Output the [x, y] coordinate of the center of the cell containing the given text.  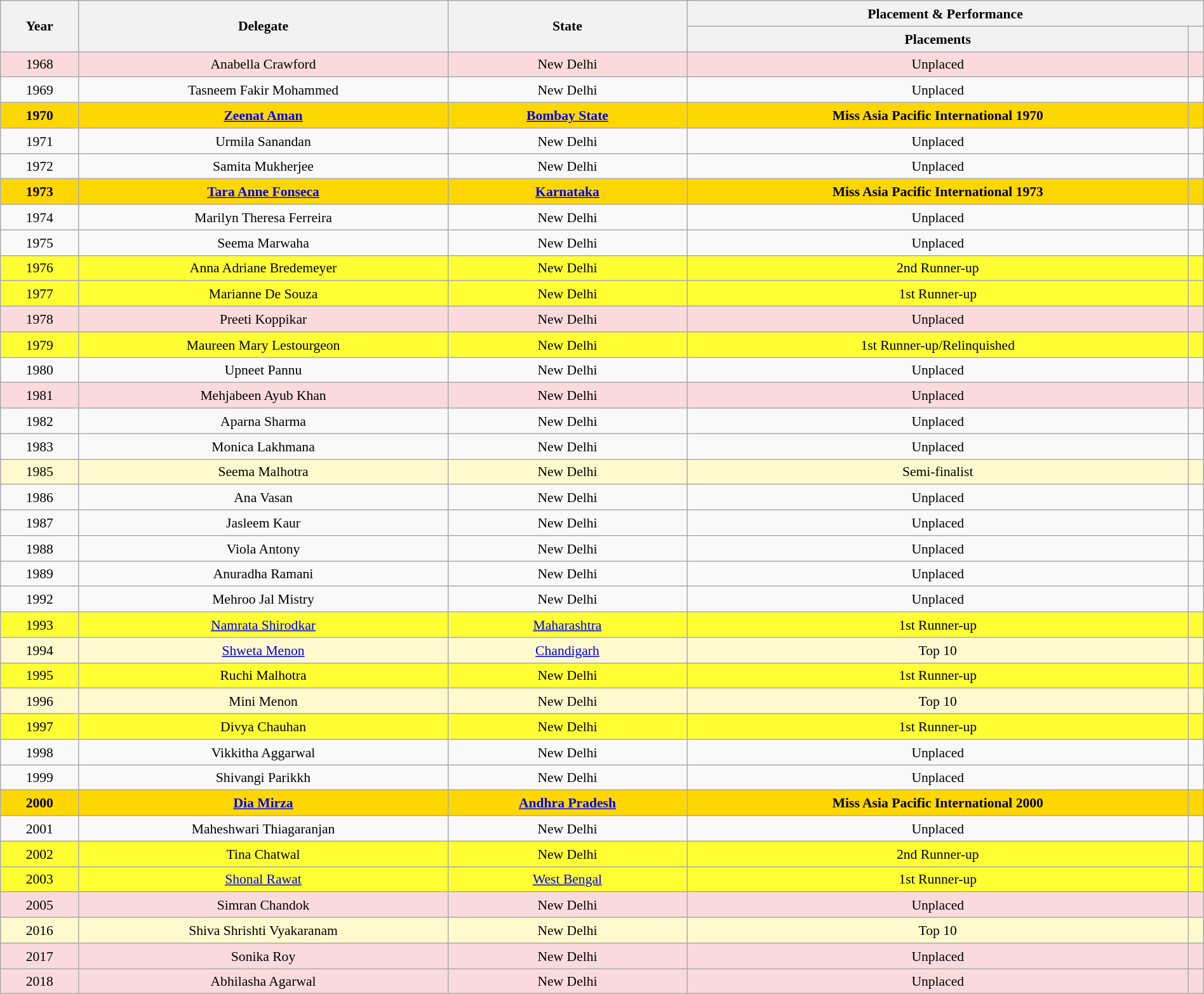
Divya Chauhan [264, 727]
1973 [39, 192]
Delegate [264, 26]
Upneet Pannu [264, 370]
Abhilasha Agarwal [264, 981]
Anna Adriane Bredemeyer [264, 268]
1996 [39, 701]
Semi-finalist [938, 472]
Jasleem Kaur [264, 523]
Monica Lakhmana [264, 446]
Anuradha Ramani [264, 574]
1st Runner-up/Relinquished [938, 345]
Preeti Koppikar [264, 319]
State [567, 26]
Miss Asia Pacific International 2000 [938, 803]
1999 [39, 778]
Namrata Shirodkar [264, 625]
Placement & Performance [946, 13]
Urmila Sanandan [264, 141]
2017 [39, 956]
Viola Antony [264, 548]
Marianne De Souza [264, 294]
West Bengal [567, 879]
1985 [39, 472]
2000 [39, 803]
1975 [39, 242]
Maheshwari Thiagaranjan [264, 828]
Tara Anne Fonseca [264, 192]
1986 [39, 498]
2002 [39, 854]
Mehroo Jal Mistry [264, 599]
2016 [39, 931]
1969 [39, 90]
Shonal Rawat [264, 879]
Sonika Roy [264, 956]
1978 [39, 319]
1992 [39, 599]
1983 [39, 446]
1998 [39, 752]
1968 [39, 64]
Dia Mirza [264, 803]
Anabella Crawford [264, 64]
Andhra Pradesh [567, 803]
1995 [39, 675]
Shivangi Parikkh [264, 778]
1981 [39, 395]
Vikkitha Aggarwal [264, 752]
Maharashtra [567, 625]
Samita Mukherjee [264, 166]
1976 [39, 268]
Seema Malhotra [264, 472]
Aparna Sharma [264, 421]
1982 [39, 421]
Chandigarh [567, 650]
Mehjabeen Ayub Khan [264, 395]
1971 [39, 141]
Ana Vasan [264, 498]
Bombay State [567, 116]
1970 [39, 116]
2018 [39, 981]
1988 [39, 548]
1993 [39, 625]
1997 [39, 727]
Ruchi Malhotra [264, 675]
1989 [39, 574]
Tasneem Fakir Mohammed [264, 90]
Shiva Shrishti Vyakaranam [264, 931]
1979 [39, 345]
1972 [39, 166]
2001 [39, 828]
Maureen Mary Lestourgeon [264, 345]
1994 [39, 650]
1987 [39, 523]
Placements [938, 39]
Karnataka [567, 192]
2003 [39, 879]
1977 [39, 294]
1974 [39, 217]
Miss Asia Pacific International 1970 [938, 116]
Marilyn Theresa Ferreira [264, 217]
2005 [39, 905]
Simran Chandok [264, 905]
Zeenat Aman [264, 116]
Tina Chatwal [264, 854]
Miss Asia Pacific International 1973 [938, 192]
1980 [39, 370]
Seema Marwaha [264, 242]
Year [39, 26]
Mini Menon [264, 701]
Shweta Menon [264, 650]
